From the cell containing the given text, extract its center point as [x, y] coordinate. 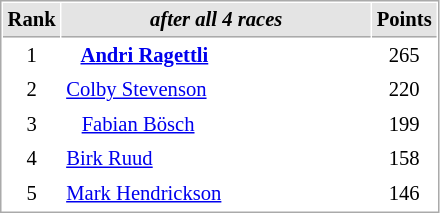
Birk Ruud [216, 158]
Rank [32, 20]
2 [32, 90]
Fabian Bösch [216, 124]
after all 4 races [216, 20]
Points [404, 20]
1 [32, 56]
146 [404, 194]
220 [404, 90]
4 [32, 158]
158 [404, 158]
Mark Hendrickson [216, 194]
5 [32, 194]
199 [404, 124]
Colby Stevenson [216, 90]
Andri Ragettli [216, 56]
265 [404, 56]
3 [32, 124]
